Search for the cell housing the specified text and yield its [x, y] center coordinate. 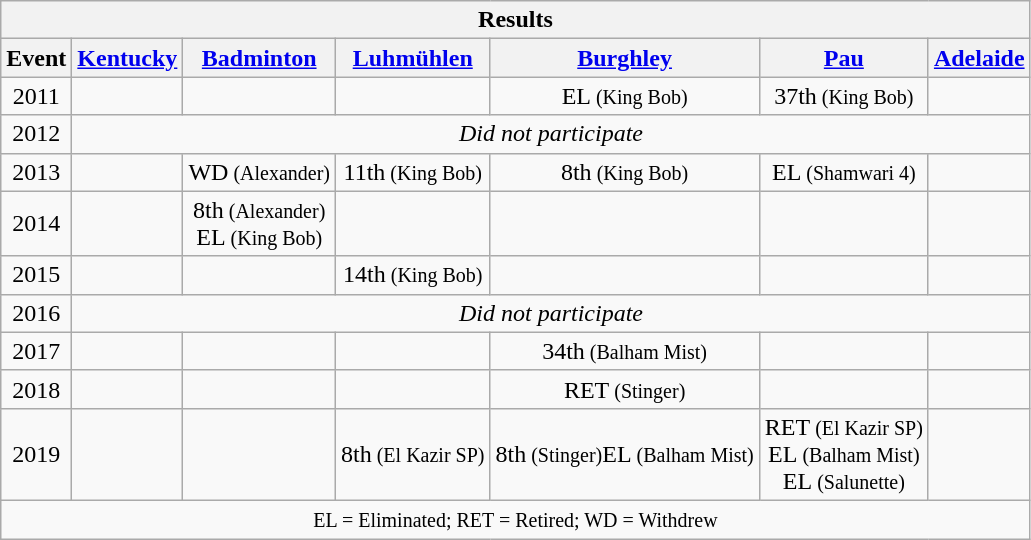
RET (Stinger) [624, 389]
Burghley [624, 58]
2013 [36, 172]
2017 [36, 351]
2012 [36, 134]
34th (Balham Mist) [624, 351]
11th (King Bob) [413, 172]
2019 [36, 454]
Kentucky [128, 58]
14th (King Bob) [413, 275]
Badminton [260, 58]
37th (King Bob) [844, 96]
Event [36, 58]
2015 [36, 275]
8th (El Kazir SP) [413, 454]
RET (El Kazir SP)EL (Balham Mist)EL (Salunette) [844, 454]
8th (King Bob) [624, 172]
Adelaide [979, 58]
Luhmühlen [413, 58]
2011 [36, 96]
8th (Alexander)EL (King Bob) [260, 224]
EL (King Bob) [624, 96]
2014 [36, 224]
2016 [36, 313]
2018 [36, 389]
8th (Stinger)EL (Balham Mist) [624, 454]
WD (Alexander) [260, 172]
Results [516, 20]
EL = Eliminated; RET = Retired; WD = Withdrew [516, 519]
Pau [844, 58]
EL (Shamwari 4) [844, 172]
